Output the [x, y] coordinate of the center of the cell containing the given text.  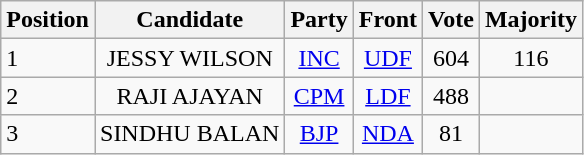
RAJI AJAYAN [189, 96]
CPM [319, 96]
Position [48, 20]
488 [452, 96]
81 [452, 134]
INC [319, 58]
NDA [388, 134]
SINDHU BALAN [189, 134]
JESSY WILSON [189, 58]
1 [48, 58]
116 [530, 58]
Majority [530, 20]
604 [452, 58]
LDF [388, 96]
BJP [319, 134]
2 [48, 96]
Vote [452, 20]
3 [48, 134]
UDF [388, 58]
Party [319, 20]
Candidate [189, 20]
Front [388, 20]
